Capture the cell that displays the provided text and extract its (X, Y) central coordinate. 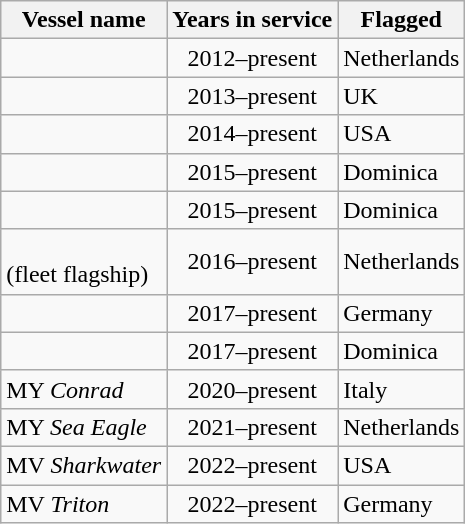
Flagged (402, 20)
MV Triton (84, 503)
MY Sea Eagle (84, 427)
2013–present (252, 96)
2020–present (252, 389)
(fleet flagship) (84, 262)
UK (402, 96)
Italy (402, 389)
Vessel name (84, 20)
MV Sharkwater (84, 465)
Years in service (252, 20)
MY Conrad (84, 389)
2016–present (252, 262)
2021–present (252, 427)
2014–present (252, 134)
2012–present (252, 58)
